Pinpoint the cell where the given text exists, returning its (X, Y) midpoint coordinate. 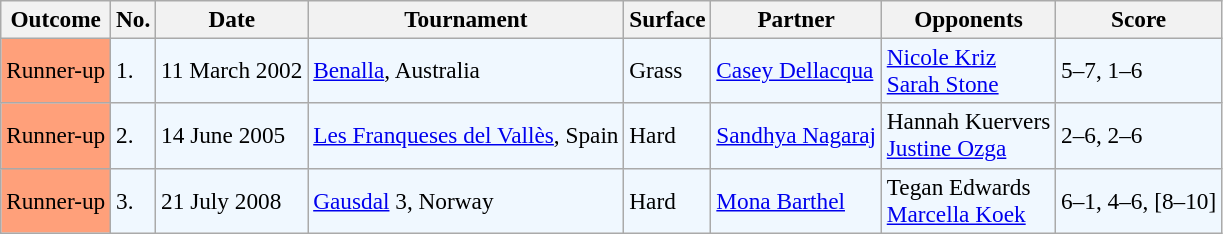
3. (134, 200)
Date (232, 19)
2–6, 2–6 (1139, 136)
1. (134, 70)
Opponents (968, 19)
Casey Dellacqua (796, 70)
21 July 2008 (232, 200)
Hannah Kuervers Justine Ozga (968, 136)
Outcome (56, 19)
Sandhya Nagaraj (796, 136)
Tegan Edwards Marcella Koek (968, 200)
Gausdal 3, Norway (466, 200)
Grass (668, 70)
11 March 2002 (232, 70)
Score (1139, 19)
Benalla, Australia (466, 70)
14 June 2005 (232, 136)
Tournament (466, 19)
Surface (668, 19)
No. (134, 19)
Mona Barthel (796, 200)
6–1, 4–6, [8–10] (1139, 200)
2. (134, 136)
Les Franqueses del Vallès, Spain (466, 136)
5–7, 1–6 (1139, 70)
Partner (796, 19)
Nicole Kriz Sarah Stone (968, 70)
